Return (x, y) of the center of cell containing provided text 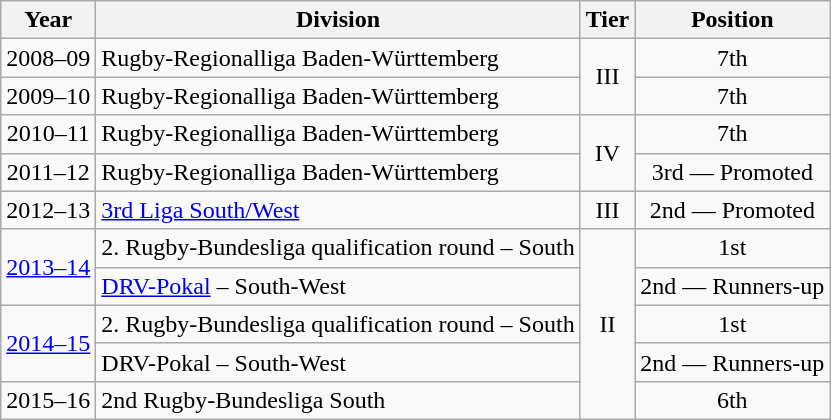
Tier (608, 20)
2012–13 (48, 210)
Year (48, 20)
2008–09 (48, 58)
2015–16 (48, 400)
2011–12 (48, 172)
2nd Rugby-Bundesliga South (338, 400)
2010–11 (48, 134)
2013–14 (48, 267)
Position (732, 20)
II (608, 324)
Division (338, 20)
2014–15 (48, 343)
2nd — Promoted (732, 210)
3rd Liga South/West (338, 210)
6th (732, 400)
2009–10 (48, 96)
3rd — Promoted (732, 172)
IV (608, 153)
